Locate the cell with the specified text and output its [X, Y] center coordinate. 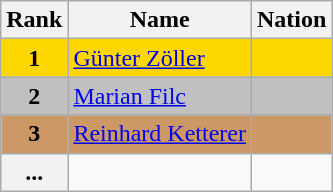
Rank [34, 20]
Günter Zöller [160, 58]
... [34, 172]
Nation [292, 20]
1 [34, 58]
3 [34, 134]
2 [34, 96]
Marian Filc [160, 96]
Name [160, 20]
Reinhard Ketterer [160, 134]
